Return [X, Y] of the center of cell containing provided text 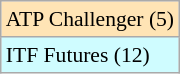
ITF Futures (12) [90, 55]
ATP Challenger (5) [90, 19]
